Find where the given text appears and provide that cell's center as [X, Y] coordinate. 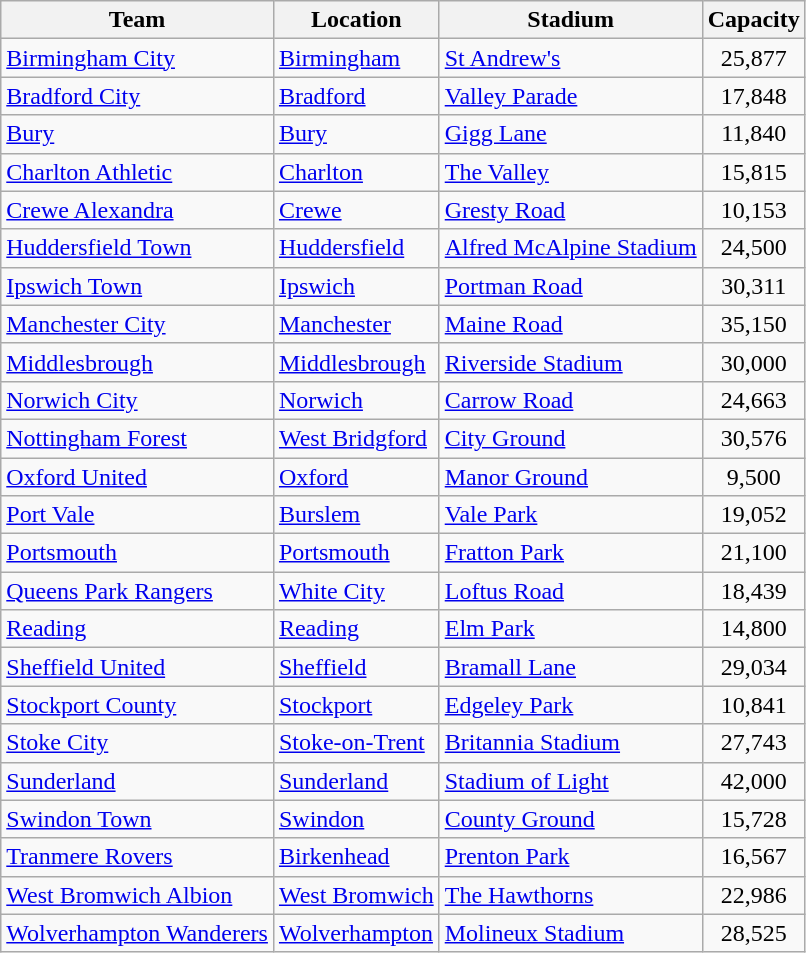
18,439 [754, 591]
30,000 [754, 362]
Bramall Lane [570, 667]
Manchester [356, 324]
10,841 [754, 705]
Nottingham Forest [138, 438]
Birmingham City [138, 58]
Norwich City [138, 400]
Alfred McAlpine Stadium [570, 248]
Stadium of Light [570, 781]
Huddersfield [356, 248]
Bradford [356, 96]
Bradford City [138, 96]
Team [138, 20]
28,525 [754, 933]
Oxford United [138, 477]
Stoke City [138, 743]
24,663 [754, 400]
White City [356, 591]
Portman Road [570, 286]
Huddersfield Town [138, 248]
Swindon Town [138, 819]
Maine Road [570, 324]
15,728 [754, 819]
42,000 [754, 781]
Birmingham [356, 58]
West Bridgford [356, 438]
27,743 [754, 743]
Prenton Park [570, 857]
22,986 [754, 895]
Stockport [356, 705]
Norwich [356, 400]
Capacity [754, 20]
Charlton [356, 172]
Stockport County [138, 705]
Swindon [356, 819]
Molineux Stadium [570, 933]
West Bromwich [356, 895]
Britannia Stadium [570, 743]
Edgeley Park [570, 705]
Wolverhampton [356, 933]
19,052 [754, 515]
Vale Park [570, 515]
17,848 [754, 96]
Gigg Lane [570, 134]
Valley Parade [570, 96]
9,500 [754, 477]
Burslem [356, 515]
Oxford [356, 477]
The Hawthorns [570, 895]
Birkenhead [356, 857]
16,567 [754, 857]
Loftus Road [570, 591]
Stoke-on-Trent [356, 743]
County Ground [570, 819]
St Andrew's [570, 58]
Crewe [356, 210]
Wolverhampton Wanderers [138, 933]
Stadium [570, 20]
The Valley [570, 172]
Crewe Alexandra [138, 210]
14,800 [754, 629]
Sheffield United [138, 667]
30,576 [754, 438]
Queens Park Rangers [138, 591]
Carrow Road [570, 400]
24,500 [754, 248]
Fratton Park [570, 553]
West Bromwich Albion [138, 895]
Port Vale [138, 515]
15,815 [754, 172]
25,877 [754, 58]
Ipswich Town [138, 286]
11,840 [754, 134]
29,034 [754, 667]
City Ground [570, 438]
Sheffield [356, 667]
35,150 [754, 324]
21,100 [754, 553]
Manchester City [138, 324]
Location [356, 20]
Riverside Stadium [570, 362]
Charlton Athletic [138, 172]
Ipswich [356, 286]
10,153 [754, 210]
Elm Park [570, 629]
Manor Ground [570, 477]
30,311 [754, 286]
Gresty Road [570, 210]
Tranmere Rovers [138, 857]
